Extract the [X, Y] coordinate from the center of the cell holding the provided text.  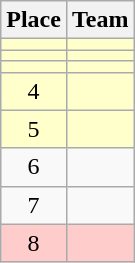
7 [34, 205]
6 [34, 167]
5 [34, 129]
Team [100, 20]
Place [34, 20]
4 [34, 91]
8 [34, 243]
